Provide the (X, Y) coordinate of the cell's center where the given text is located.  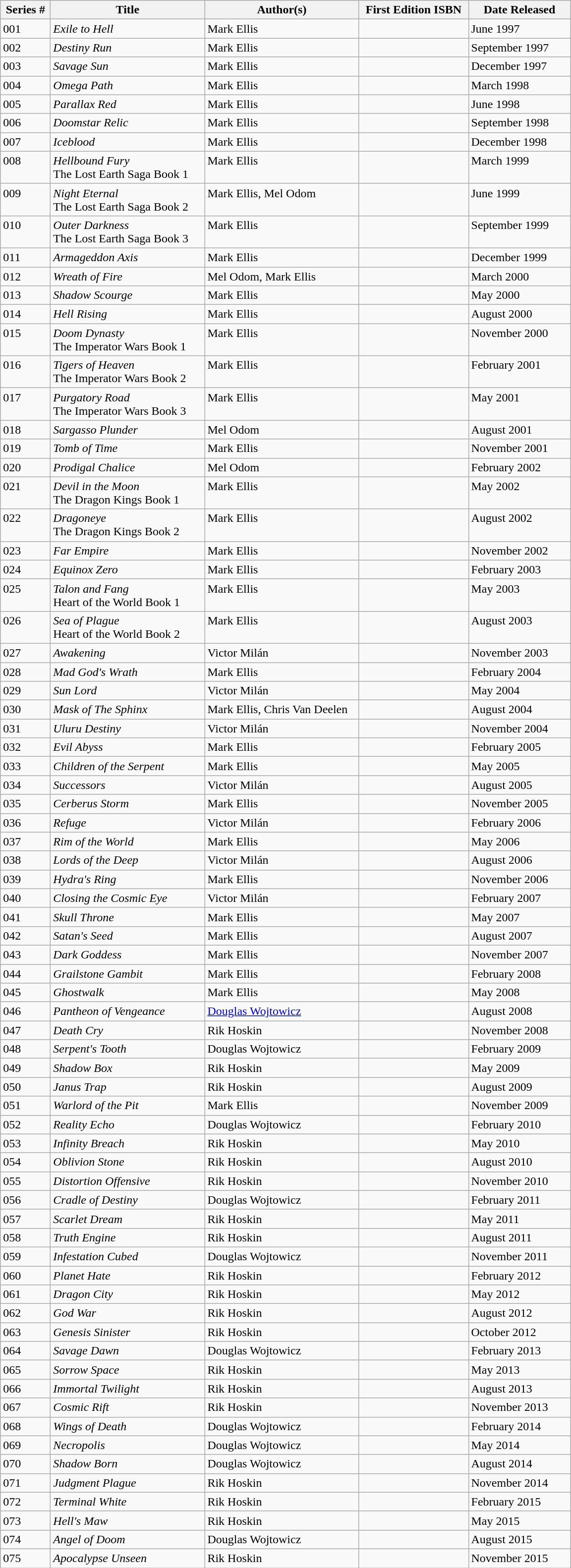
Refuge (128, 823)
November 2011 (519, 1256)
051 (26, 1106)
February 2008 (519, 974)
First Edition ISBN (413, 10)
023 (26, 551)
August 2002 (519, 525)
Infestation Cubed (128, 1256)
033 (26, 766)
November 2004 (519, 728)
Reality Echo (128, 1124)
August 2009 (519, 1087)
August 2014 (519, 1464)
May 2007 (519, 917)
August 2000 (519, 314)
036 (26, 823)
Skull Throne (128, 917)
Sea of PlagueHeart of the World Book 2 (128, 627)
November 2001 (519, 448)
066 (26, 1389)
February 2001 (519, 372)
Savage Sun (128, 66)
059 (26, 1256)
072 (26, 1502)
Omega Path (128, 85)
February 2005 (519, 747)
015 (26, 340)
006 (26, 123)
052 (26, 1124)
May 2013 (519, 1370)
Talon and FangHeart of the World Book 1 (128, 595)
028 (26, 672)
May 2004 (519, 691)
Children of the Serpent (128, 766)
May 2011 (519, 1219)
Infinity Breach (128, 1143)
Parallax Red (128, 104)
065 (26, 1370)
057 (26, 1219)
August 2007 (519, 936)
Judgment Plague (128, 1483)
010 (26, 232)
019 (26, 448)
Date Released (519, 10)
011 (26, 257)
024 (26, 569)
050 (26, 1087)
May 2006 (519, 841)
February 2013 (519, 1351)
Awakening (128, 653)
075 (26, 1558)
039 (26, 879)
022 (26, 525)
August 2013 (519, 1389)
Grailstone Gambit (128, 974)
August 2004 (519, 710)
037 (26, 841)
August 2015 (519, 1539)
003 (26, 66)
Truth Engine (128, 1237)
Warlord of the Pit (128, 1106)
005 (26, 104)
Shadow Scourge (128, 295)
Tomb of Time (128, 448)
June 1999 (519, 199)
Oblivion Stone (128, 1162)
Planet Hate (128, 1275)
May 2003 (519, 595)
049 (26, 1068)
May 2001 (519, 404)
Purgatory RoadThe Imperator Wars Book 3 (128, 404)
Shadow Box (128, 1068)
Mask of The Sphinx (128, 710)
September 1997 (519, 48)
008 (26, 168)
061 (26, 1294)
020 (26, 467)
055 (26, 1181)
044 (26, 974)
March 1998 (519, 85)
November 2009 (519, 1106)
073 (26, 1520)
Sun Lord (128, 691)
021 (26, 493)
Mark Ellis, Mel Odom (282, 199)
Wings of Death (128, 1426)
002 (26, 48)
May 2005 (519, 766)
Armageddon Axis (128, 257)
February 2007 (519, 898)
068 (26, 1426)
030 (26, 710)
Hydra's Ring (128, 879)
Exile to Hell (128, 29)
Author(s) (282, 10)
November 2008 (519, 1030)
001 (26, 29)
Closing the Cosmic Eye (128, 898)
August 2006 (519, 860)
February 2012 (519, 1275)
046 (26, 1011)
Lords of the Deep (128, 860)
August 2003 (519, 627)
February 2010 (519, 1124)
Hell Rising (128, 314)
Outer DarknessThe Lost Earth Saga Book 3 (128, 232)
013 (26, 295)
Savage Dawn (128, 1351)
064 (26, 1351)
031 (26, 728)
042 (26, 936)
February 2006 (519, 823)
040 (26, 898)
Equinox Zero (128, 569)
August 2012 (519, 1313)
March 1999 (519, 168)
070 (26, 1464)
Destiny Run (128, 48)
Rim of the World (128, 841)
060 (26, 1275)
Iceblood (128, 142)
067 (26, 1407)
007 (26, 142)
Uluru Destiny (128, 728)
November 2015 (519, 1558)
November 2014 (519, 1483)
May 2009 (519, 1068)
February 2015 (519, 1502)
February 2003 (519, 569)
Dark Goddess (128, 954)
038 (26, 860)
Apocalypse Unseen (128, 1558)
September 1999 (519, 232)
November 2007 (519, 954)
February 2014 (519, 1426)
063 (26, 1332)
May 2000 (519, 295)
God War (128, 1313)
Successors (128, 785)
May 2008 (519, 993)
Title (128, 10)
December 1999 (519, 257)
Doomstar Relic (128, 123)
Wreath of Fire (128, 276)
Devil in the MoonThe Dragon Kings Book 1 (128, 493)
Janus Trap (128, 1087)
Doom DynastyThe Imperator Wars Book 1 (128, 340)
009 (26, 199)
August 2001 (519, 430)
June 1997 (519, 29)
Satan's Seed (128, 936)
February 2009 (519, 1049)
053 (26, 1143)
Pantheon of Vengeance (128, 1011)
041 (26, 917)
February 2002 (519, 467)
Cerberus Storm (128, 804)
Mad God's Wrath (128, 672)
Far Empire (128, 551)
071 (26, 1483)
Prodigal Chalice (128, 467)
Ghostwalk (128, 993)
Scarlet Dream (128, 1219)
047 (26, 1030)
058 (26, 1237)
Night EternalThe Lost Earth Saga Book 2 (128, 199)
November 2002 (519, 551)
November 2013 (519, 1407)
Dragon City (128, 1294)
Terminal White (128, 1502)
November 2010 (519, 1181)
November 2003 (519, 653)
035 (26, 804)
Distortion Offensive (128, 1181)
Shadow Born (128, 1464)
May 2010 (519, 1143)
February 2004 (519, 672)
032 (26, 747)
August 2011 (519, 1237)
Hellbound FuryThe Lost Earth Saga Book 1 (128, 168)
September 1998 (519, 123)
May 2014 (519, 1445)
Sargasso Plunder (128, 430)
034 (26, 785)
Cosmic Rift (128, 1407)
October 2012 (519, 1332)
056 (26, 1200)
Death Cry (128, 1030)
045 (26, 993)
025 (26, 595)
Mark Ellis, Chris Van Deelen (282, 710)
027 (26, 653)
017 (26, 404)
August 2005 (519, 785)
August 2008 (519, 1011)
November 2006 (519, 879)
November 2005 (519, 804)
February 2011 (519, 1200)
June 1998 (519, 104)
Serpent's Tooth (128, 1049)
004 (26, 85)
Genesis Sinister (128, 1332)
Angel of Doom (128, 1539)
012 (26, 276)
May 2002 (519, 493)
Mel Odom, Mark Ellis (282, 276)
Necropolis (128, 1445)
DragoneyeThe Dragon Kings Book 2 (128, 525)
029 (26, 691)
May 2015 (519, 1520)
Sorrow Space (128, 1370)
Hell's Maw (128, 1520)
014 (26, 314)
069 (26, 1445)
062 (26, 1313)
March 2000 (519, 276)
December 1998 (519, 142)
Tigers of HeavenThe Imperator Wars Book 2 (128, 372)
026 (26, 627)
054 (26, 1162)
074 (26, 1539)
016 (26, 372)
048 (26, 1049)
Immortal Twilight (128, 1389)
Cradle of Destiny (128, 1200)
043 (26, 954)
Evil Abyss (128, 747)
December 1997 (519, 66)
018 (26, 430)
May 2012 (519, 1294)
November 2000 (519, 340)
August 2010 (519, 1162)
Series # (26, 10)
